Search for the cell housing the specified text and yield its [x, y] center coordinate. 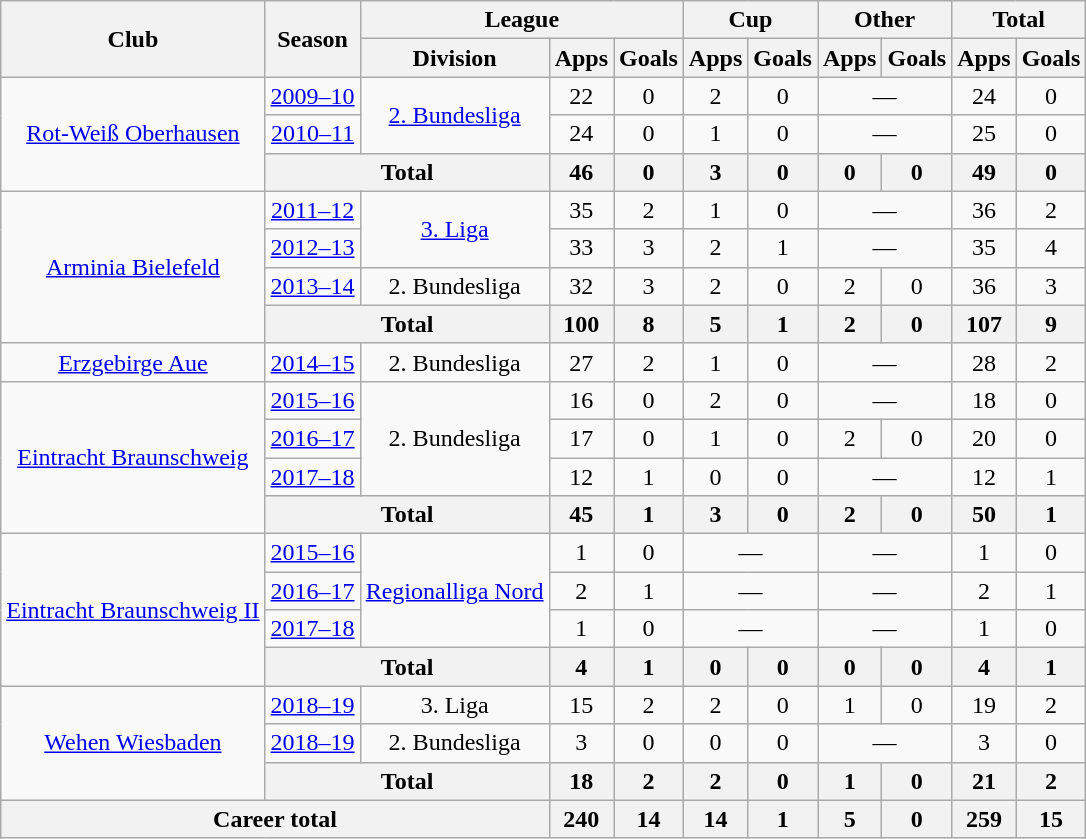
8 [649, 324]
2010–11 [312, 134]
Cup [750, 20]
100 [581, 324]
33 [581, 248]
49 [984, 172]
2014–15 [312, 362]
Season [312, 39]
19 [984, 705]
259 [984, 819]
20 [984, 438]
League [522, 20]
17 [581, 438]
107 [984, 324]
Career total [275, 819]
Eintracht Braunschweig [133, 457]
9 [1051, 324]
28 [984, 362]
27 [581, 362]
Arminia Bielefeld [133, 267]
Eintracht Braunschweig II [133, 610]
Regionalliga Nord [454, 591]
45 [581, 515]
Wehen Wiesbaden [133, 743]
2012–13 [312, 248]
25 [984, 134]
2011–12 [312, 210]
2009–10 [312, 96]
240 [581, 819]
Other [885, 20]
22 [581, 96]
46 [581, 172]
50 [984, 515]
Club [133, 39]
16 [581, 400]
Rot-Weiß Oberhausen [133, 134]
21 [984, 781]
Division [454, 58]
Erzgebirge Aue [133, 362]
2013–14 [312, 286]
32 [581, 286]
